Find where the given text appears and provide that cell's center as [x, y] coordinate. 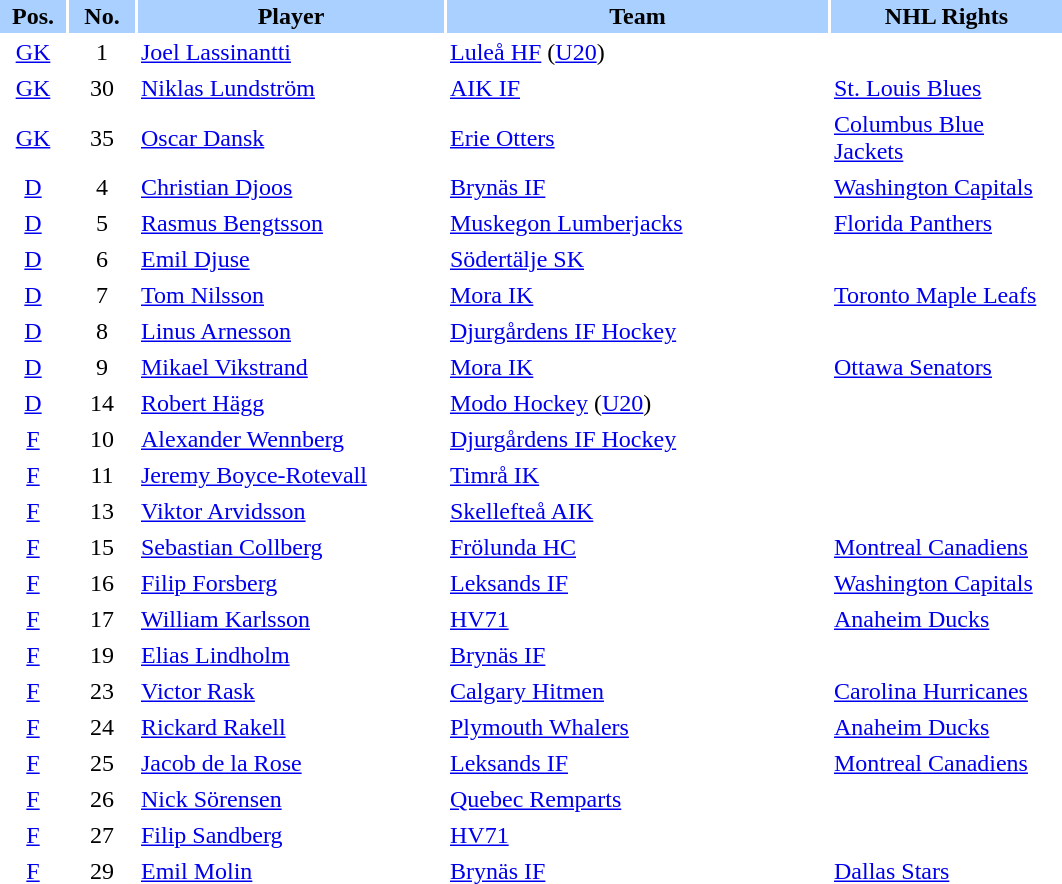
William Karlsson [291, 620]
Player [291, 16]
Florida Panthers [946, 224]
26 [102, 800]
NHL Rights [946, 16]
5 [102, 224]
15 [102, 548]
10 [102, 440]
Carolina Hurricanes [946, 692]
Pos. [33, 16]
19 [102, 656]
Jacob de la Rose [291, 764]
17 [102, 620]
25 [102, 764]
Modo Hockey (U20) [638, 404]
Sebastian Collberg [291, 548]
27 [102, 836]
24 [102, 728]
Toronto Maple Leafs [946, 296]
11 [102, 476]
Robert Hägg [291, 404]
16 [102, 584]
Quebec Remparts [638, 800]
Calgary Hitmen [638, 692]
Södertälje SK [638, 260]
St. Louis Blues [946, 88]
AIK IF [638, 88]
9 [102, 368]
Nick Sörensen [291, 800]
Skellefteå AIK [638, 512]
Viktor Arvidsson [291, 512]
Luleå HF (U20) [638, 52]
Filip Sandberg [291, 836]
Muskegon Lumberjacks [638, 224]
Tom Nilsson [291, 296]
Joel Lassinantti [291, 52]
23 [102, 692]
Christian Djoos [291, 188]
1 [102, 52]
Filip Forsberg [291, 584]
Frölunda HC [638, 548]
Rickard Rakell [291, 728]
Oscar Dansk [291, 138]
Elias Lindholm [291, 656]
Timrå IK [638, 476]
Mikael Vikstrand [291, 368]
35 [102, 138]
Rasmus Bengtsson [291, 224]
13 [102, 512]
Erie Otters [638, 138]
30 [102, 88]
Jeremy Boyce-Rotevall [291, 476]
6 [102, 260]
8 [102, 332]
Alexander Wennberg [291, 440]
Plymouth Whalers [638, 728]
Team [638, 16]
Columbus Blue Jackets [946, 138]
7 [102, 296]
14 [102, 404]
Niklas Lundström [291, 88]
Victor Rask [291, 692]
Linus Arnesson [291, 332]
Emil Djuse [291, 260]
No. [102, 16]
4 [102, 188]
Ottawa Senators [946, 368]
